Detect which cell encompasses the target text, then output its (X, Y) center coordinate. 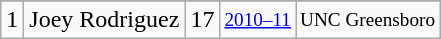
Joey Rodriguez (104, 20)
UNC Greensboro (368, 20)
17 (202, 20)
1 (12, 20)
2010–11 (258, 20)
